Pinpoint the cell where the given text exists, returning its [X, Y] midpoint coordinate. 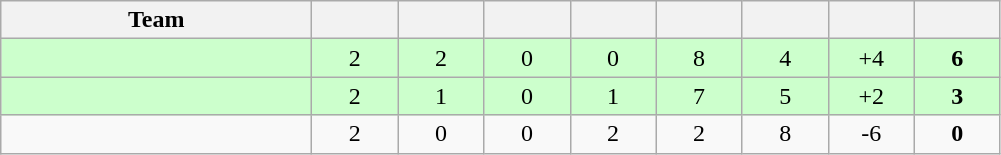
-6 [871, 134]
4 [785, 58]
7 [699, 96]
Team [156, 20]
+2 [871, 96]
3 [957, 96]
6 [957, 58]
+4 [871, 58]
5 [785, 96]
